Scan for the cell matching the given text and deliver its (x, y) coordinate at center. 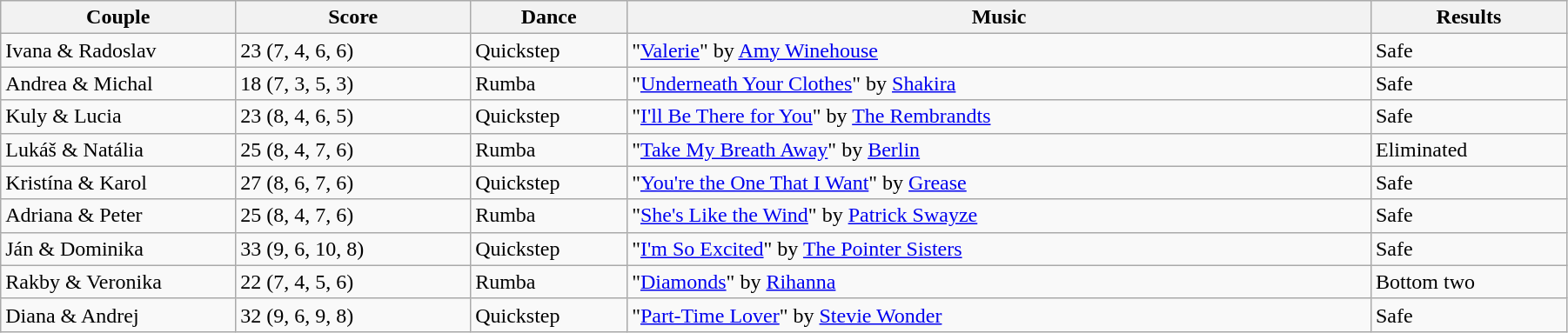
18 (7, 3, 5, 3) (353, 83)
Results (1469, 17)
"Take My Breath Away" by Berlin (999, 150)
27 (8, 6, 7, 6) (353, 183)
Rakby & Veronika (118, 282)
"She's Like the Wind" by Patrick Swayze (999, 216)
Ivana & Radoslav (118, 50)
Couple (118, 17)
Lukáš & Natália (118, 150)
"You're the One That I Want" by Grease (999, 183)
Kuly & Lucia (118, 117)
Eliminated (1469, 150)
Andrea & Michal (118, 83)
23 (8, 4, 6, 5) (353, 117)
23 (7, 4, 6, 6) (353, 50)
33 (9, 6, 10, 8) (353, 249)
"I'm So Excited" by The Pointer Sisters (999, 249)
"Underneath Your Clothes" by Shakira (999, 83)
"Valerie" by Amy Winehouse (999, 50)
Ján & Dominika (118, 249)
Dance (549, 17)
22 (7, 4, 5, 6) (353, 282)
Kristína & Karol (118, 183)
32 (9, 6, 9, 8) (353, 315)
Score (353, 17)
Bottom two (1469, 282)
Diana & Andrej (118, 315)
"I'll Be There for You" by The Rembrandts (999, 117)
Adriana & Peter (118, 216)
Music (999, 17)
"Diamonds" by Rihanna (999, 282)
"Part-Time Lover" by Stevie Wonder (999, 315)
